Return [x, y] of the center of cell containing provided text 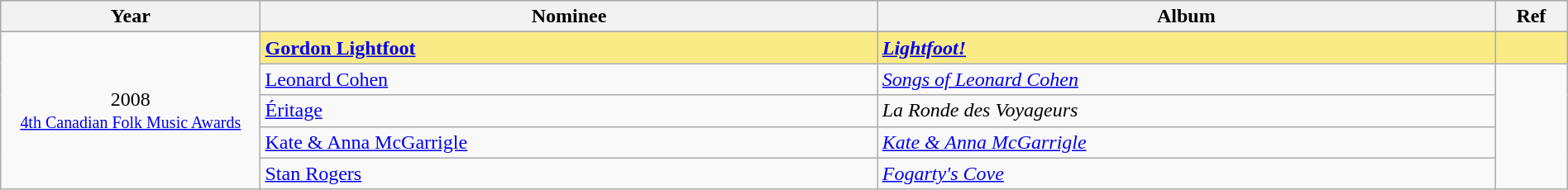
Stan Rogers [569, 173]
Album [1186, 17]
Nominee [569, 17]
Lightfoot! [1186, 48]
Gordon Lightfoot [569, 48]
La Ronde des Voyageurs [1186, 111]
Year [131, 17]
Songs of Leonard Cohen [1186, 79]
Leonard Cohen [569, 79]
Éritage [569, 111]
Ref [1532, 17]
2008 4th Canadian Folk Music Awards [131, 111]
Fogarty's Cove [1186, 173]
